Find where the given text appears and provide that cell's center as (X, Y) coordinate. 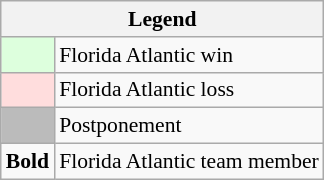
Florida Atlantic loss (189, 90)
Bold (28, 162)
Florida Atlantic team member (189, 162)
Postponement (189, 126)
Florida Atlantic win (189, 55)
Legend (162, 19)
